Capture the cell that displays the provided text and extract its (X, Y) central coordinate. 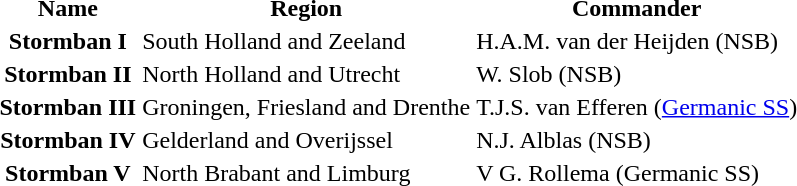
Groningen, Friesland and Drenthe (306, 107)
North Holland and Utrecht (306, 74)
Gelderland and Overijssel (306, 140)
South Holland and Zeeland (306, 41)
